Search for the cell housing the specified text and yield its [X, Y] center coordinate. 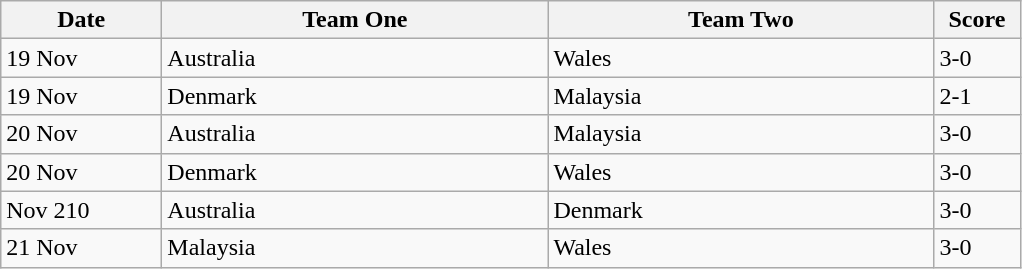
Date [82, 20]
21 Nov [82, 248]
Nov 210 [82, 210]
Score [977, 20]
2-1 [977, 96]
Team One [355, 20]
Team Two [741, 20]
